Provide the [X, Y] coordinate of the cell's center where the given text is located.  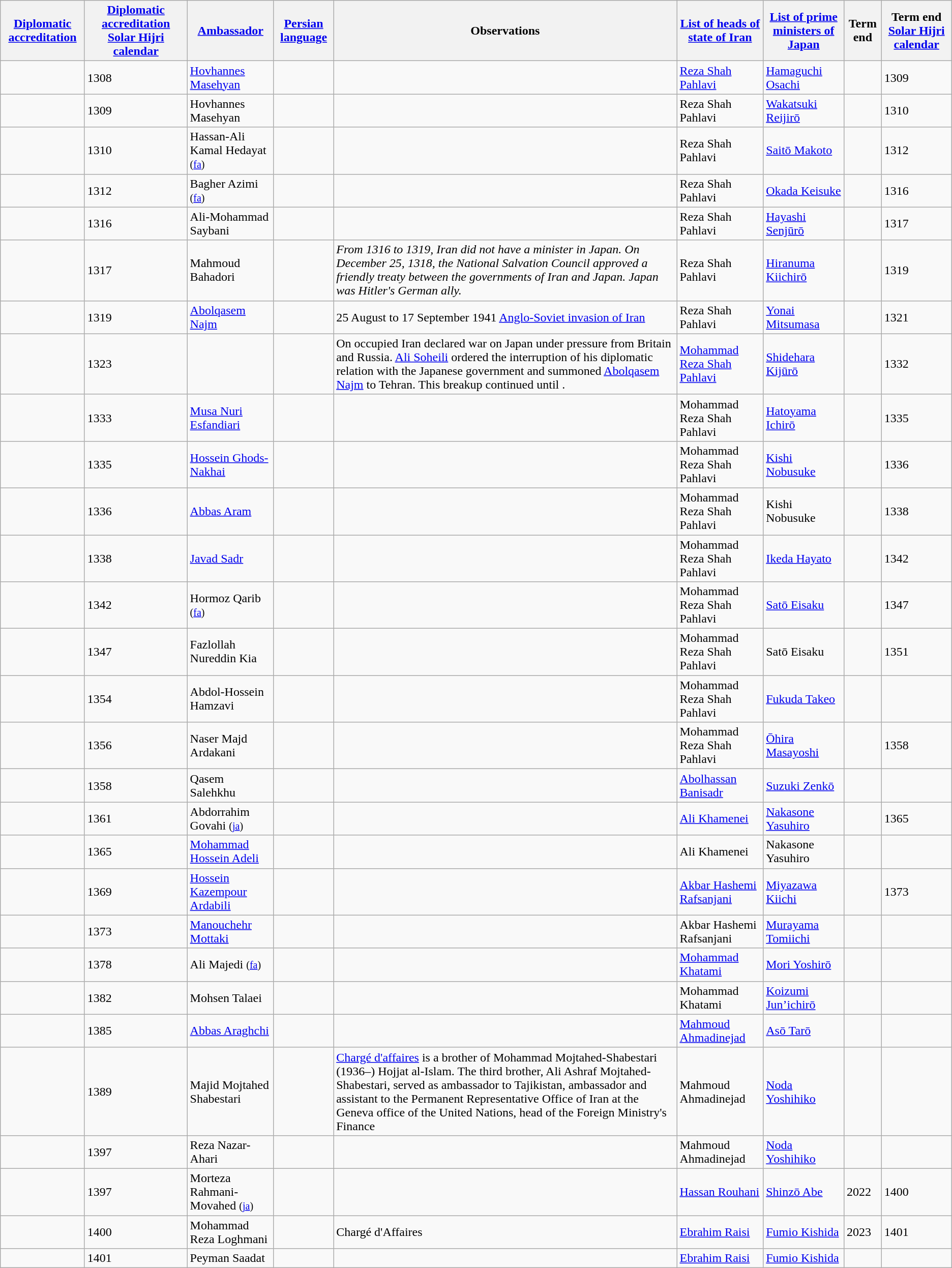
Term end Solar Hijri calendar [916, 31]
Mohammad Reza Loghmani [230, 1232]
1323 [136, 364]
Okada Keisuke [804, 190]
Fukuda Takeo [804, 699]
Ali Majedi (fa) [230, 964]
Hayashi Senjūrō [804, 224]
Fazlollah Nureddin Kia [230, 652]
Hamaguchi Osachi [804, 77]
Hossein Kazempour Ardabili [230, 892]
Hiranuma Kiichirō [804, 271]
Abbas Aram [230, 511]
Shinzō Abe [804, 1192]
Abbas Araghchi [230, 1030]
25 August to 17 September 1941 Anglo-Soviet invasion of Iran [505, 317]
Majid Mojtahed Shabestari [230, 1092]
1354 [136, 699]
Hossein Ghods-Nakhai [230, 464]
1356 [136, 746]
Diplomatic accreditation [43, 31]
Diplomatic accreditation Solar Hijri calendar [136, 31]
1333 [136, 418]
Ambassador [230, 31]
Hatoyama Ichirō [804, 418]
Wakatsuki Reijirō [804, 111]
2023 [863, 1232]
Reza Nazar-Ahari [230, 1152]
Shidehara Kijūrō [804, 364]
1351 [916, 652]
Morteza Rahmani-Movahed (ja) [230, 1192]
Mohsen Talaei [230, 998]
1369 [136, 892]
Koizumi Jun’ichirō [804, 998]
Javad Sadr [230, 558]
List of heads of state of Iran [720, 31]
Miyazawa Kiichi [804, 892]
Saitō Makoto [804, 151]
Yonai Mitsumasa [804, 317]
1389 [136, 1092]
Observations [505, 31]
Abdol-Hossein Hamzavi [230, 699]
2022 [863, 1192]
Ikeda Hayato [804, 558]
1361 [136, 819]
1308 [136, 77]
Mori Yoshirō [804, 964]
Persian language [303, 31]
Naser Majd Ardakani [230, 746]
Hassan-Ali Kamal Hedayat (fa) [230, 151]
Murayama Tomiichi [804, 932]
Abdorrahim Govahi (ja) [230, 819]
Asō Tarō [804, 1030]
1332 [916, 364]
Chargé d'Affaires [505, 1232]
Abolhassan Banisadr [720, 785]
Peyman Saadat [230, 1258]
1382 [136, 998]
Ōhira Masayoshi [804, 746]
Manouchehr Mottaki [230, 932]
1385 [136, 1030]
Ali-Mohammad Saybani [230, 224]
Qasem Salehkhu [230, 785]
Hormoz Qarib (fa) [230, 605]
1378 [136, 964]
Bagher Azimi (fa) [230, 190]
List of prime ministers of Japan [804, 31]
Musa Nuri Esfandiari [230, 418]
Mohammad Hossein Adeli [230, 851]
Hassan Rouhani [720, 1192]
1321 [916, 317]
Abolqasem Najm [230, 317]
Term end [863, 31]
Suzuki Zenkō [804, 785]
Mahmoud Bahadori [230, 271]
